Return [X, Y] of the center of cell containing provided text 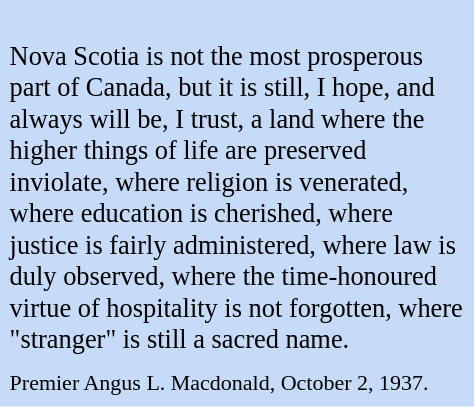
Premier Angus L. Macdonald, October 2, 1937. [238, 381]
